Pinpoint the cell where the given text exists, returning its [X, Y] midpoint coordinate. 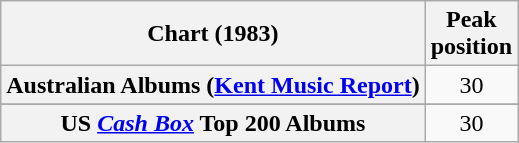
US Cash Box Top 200 Albums [213, 123]
Peakposition [471, 34]
Australian Albums (Kent Music Report) [213, 85]
Chart (1983) [213, 34]
